Provide the [X, Y] coordinate of the cell's center where the given text is located.  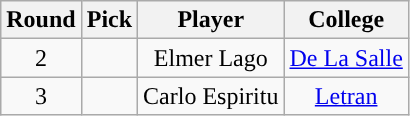
Player [211, 20]
Letran [346, 96]
Carlo Espiritu [211, 96]
Round [41, 20]
2 [41, 58]
De La Salle [346, 58]
Elmer Lago [211, 58]
Pick [109, 20]
3 [41, 96]
College [346, 20]
